Return the [X, Y] coordinate for the center point of the cell that contains the specified text.  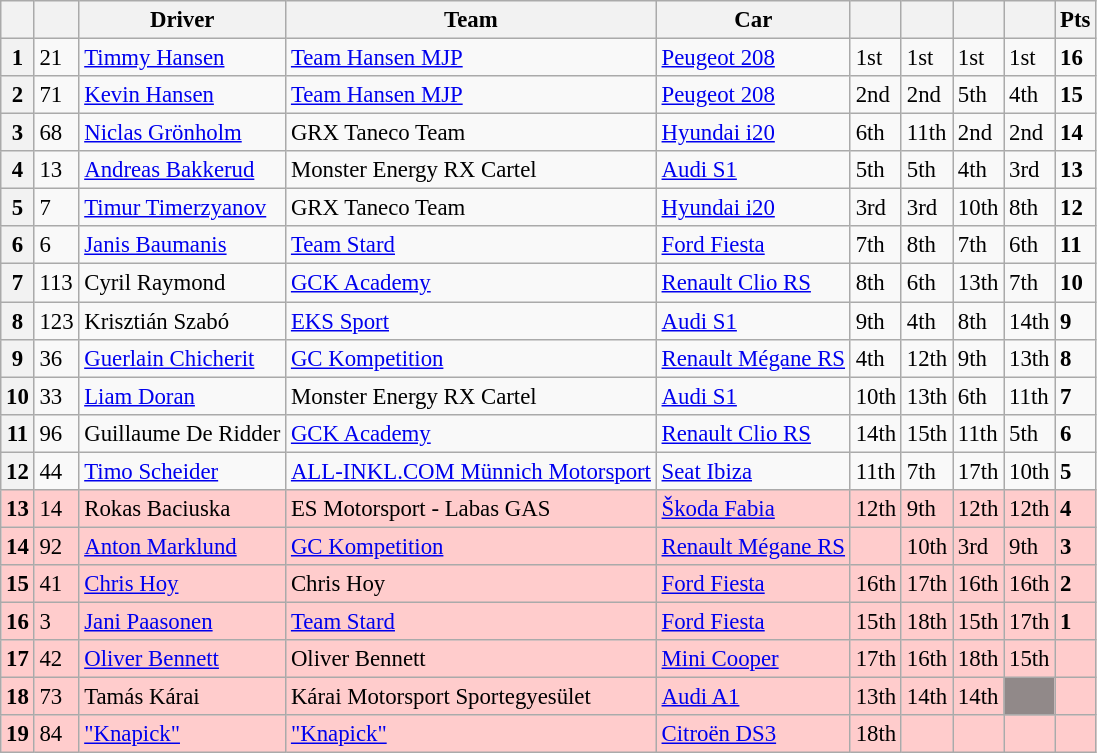
Liam Doran [182, 396]
Seat Ibiza [753, 471]
Timo Scheider [182, 471]
Driver [182, 20]
Niclas Grönholm [182, 133]
41 [56, 584]
17 [18, 659]
92 [56, 546]
ALL-INKL.COM Münnich Motorsport [472, 471]
21 [56, 58]
42 [56, 659]
96 [56, 433]
Kárai Motorsport Sportegyesület [472, 697]
33 [56, 396]
123 [56, 321]
Rokas Baciuska [182, 509]
Krisztián Szabó [182, 321]
Anton Marklund [182, 546]
Tamás Kárai [182, 697]
ES Motorsport - Labas GAS [472, 509]
Pts [1076, 20]
Citroën DS3 [753, 734]
Škoda Fabia [753, 509]
Team [472, 20]
Car [753, 20]
19 [18, 734]
Timmy Hansen [182, 58]
Jani Paasonen [182, 621]
Kevin Hansen [182, 95]
18 [18, 697]
71 [56, 95]
Guillaume De Ridder [182, 433]
Mini Cooper [753, 659]
EKS Sport [472, 321]
84 [56, 734]
68 [56, 133]
Audi A1 [753, 697]
113 [56, 283]
Timur Timerzyanov [182, 208]
Janis Baumanis [182, 245]
Andreas Bakkerud [182, 170]
Guerlain Chicherit [182, 358]
36 [56, 358]
44 [56, 471]
Cyril Raymond [182, 283]
73 [56, 697]
